Return [X, Y] of the center of cell containing provided text 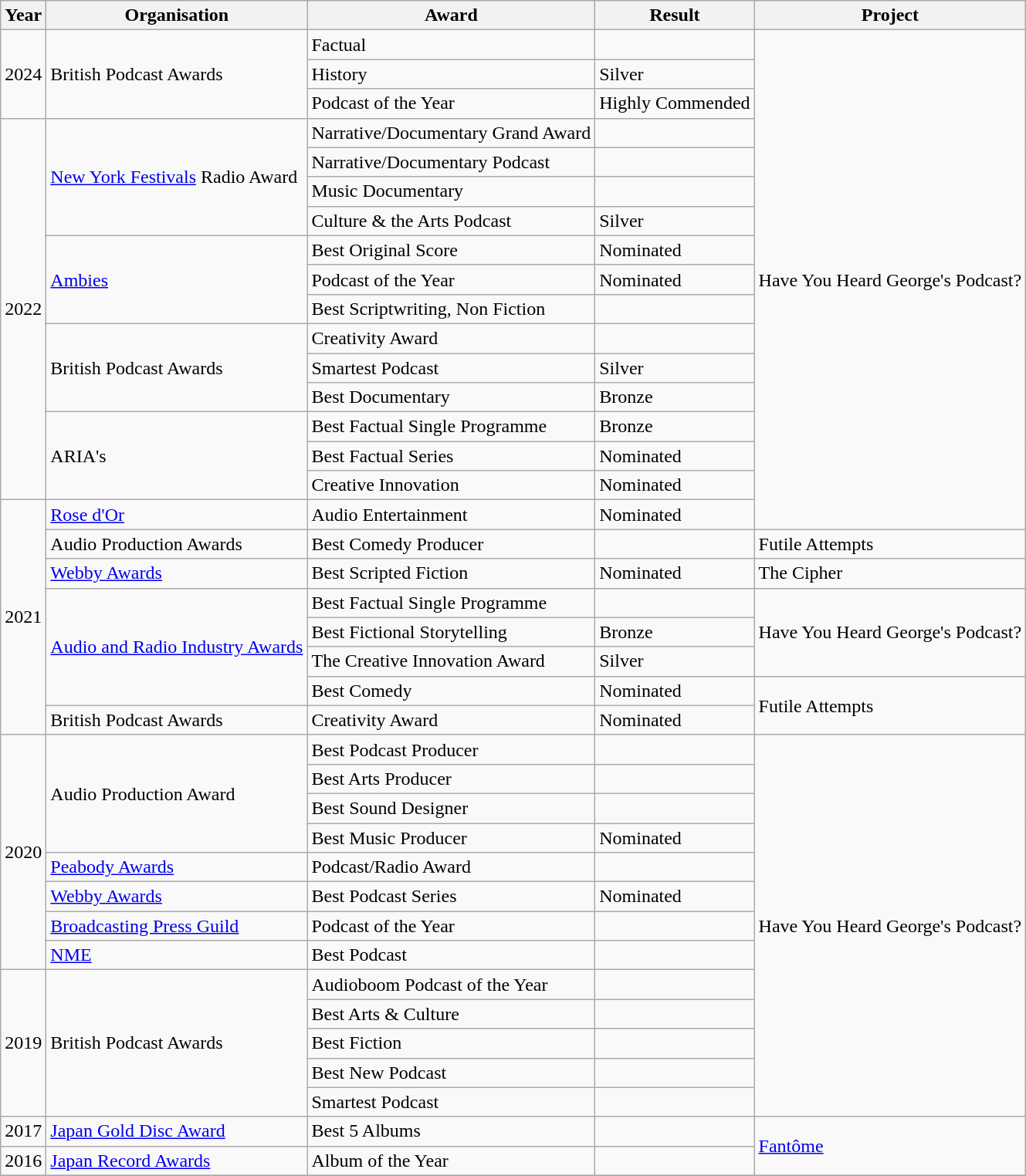
Highly Commended [675, 103]
Best Comedy [451, 691]
NME [177, 955]
2021 [23, 617]
History [451, 74]
2017 [23, 1131]
New York Festivals Radio Award [177, 177]
Best Scriptwriting, Non Fiction [451, 309]
Result [675, 15]
Peabody Awards [177, 867]
Best Fiction [451, 1043]
Rose d'Or [177, 515]
Best Podcast Producer [451, 749]
Audio Production Awards [177, 544]
Broadcasting Press Guild [177, 926]
2024 [23, 74]
2016 [23, 1161]
2020 [23, 852]
Project [890, 15]
Narrative/Documentary Grand Award [451, 133]
Best New Podcast [451, 1073]
Organisation [177, 15]
Best Comedy Producer [451, 544]
Podcast/Radio Award [451, 867]
Best Music Producer [451, 837]
2019 [23, 1043]
The Cipher [890, 573]
Best 5 Albums [451, 1131]
Ambies [177, 279]
Culture & the Arts Podcast [451, 221]
Best Documentary [451, 397]
Best Factual Series [451, 456]
Year [23, 15]
Japan Gold Disc Award [177, 1131]
Creative Innovation [451, 485]
Best Fictional Storytelling [451, 632]
Audioboom Podcast of the Year [451, 985]
Award [451, 15]
Best Arts Producer [451, 779]
Narrative/Documentary Podcast [451, 162]
Best Podcast Series [451, 897]
Best Arts & Culture [451, 1014]
Album of the Year [451, 1161]
Audio Entertainment [451, 515]
Music Documentary [451, 191]
Best Sound Designer [451, 808]
Best Scripted Fiction [451, 573]
Factual [451, 45]
Audio and Radio Industry Awards [177, 647]
Best Original Score [451, 250]
ARIA's [177, 456]
Fantôme [890, 1146]
Japan Record Awards [177, 1161]
The Creative Innovation Award [451, 661]
Audio Production Award [177, 793]
Best Podcast [451, 955]
2022 [23, 309]
